From the cell containing the given text, extract its center point as [x, y] coordinate. 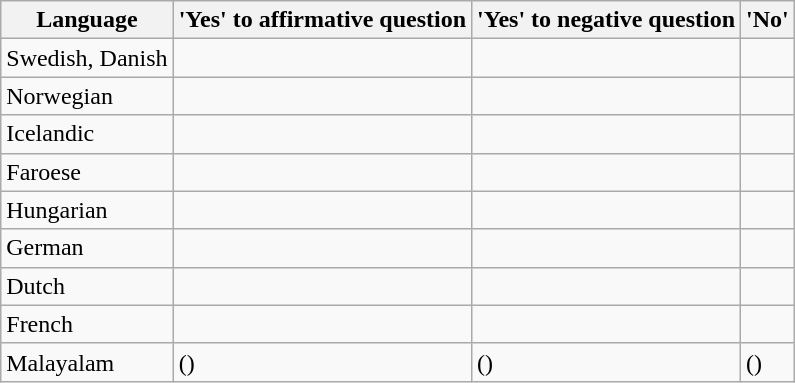
Swedish, Danish [87, 58]
'Yes' to affirmative question [322, 20]
Hungarian [87, 210]
Norwegian [87, 96]
Dutch [87, 286]
German [87, 248]
'Yes' to negative question [606, 20]
French [87, 324]
Language [87, 20]
Faroese [87, 172]
Icelandic [87, 134]
'No' [768, 20]
Malayalam [87, 362]
